For the text-containing cell, return its midpoint in [X, Y] coordinate format. 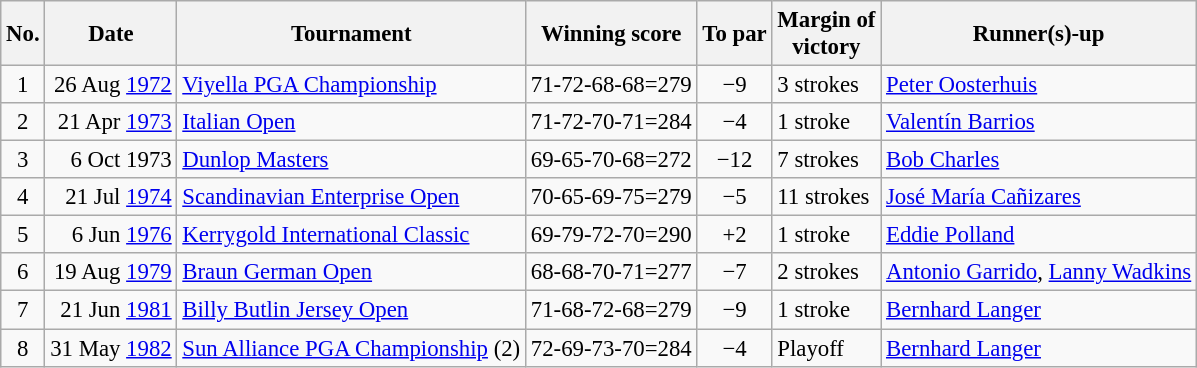
8 [23, 348]
Tournament [352, 34]
11 strokes [826, 197]
4 [23, 197]
5 [23, 235]
3 [23, 160]
71-68-72-68=279 [612, 310]
Italian Open [352, 122]
72-69-73-70=284 [612, 348]
Billy Butlin Jersey Open [352, 310]
21 Jul 1974 [111, 197]
Runner(s)-up [1039, 34]
69-79-72-70=290 [612, 235]
1 [23, 85]
No. [23, 34]
Date [111, 34]
Sun Alliance PGA Championship (2) [352, 348]
Dunlop Masters [352, 160]
−5 [734, 197]
+2 [734, 235]
Playoff [826, 348]
2 [23, 122]
Eddie Polland [1039, 235]
Antonio Garrido, Lanny Wadkins [1039, 273]
Winning score [612, 34]
69-65-70-68=272 [612, 160]
Peter Oosterhuis [1039, 85]
−12 [734, 160]
Viyella PGA Championship [352, 85]
26 Aug 1972 [111, 85]
7 strokes [826, 160]
Valentín Barrios [1039, 122]
2 strokes [826, 273]
3 strokes [826, 85]
José María Cañizares [1039, 197]
−7 [734, 273]
31 May 1982 [111, 348]
6 Oct 1973 [111, 160]
Margin ofvictory [826, 34]
68-68-70-71=277 [612, 273]
Kerrygold International Classic [352, 235]
6 [23, 273]
To par [734, 34]
70-65-69-75=279 [612, 197]
Bob Charles [1039, 160]
Scandinavian Enterprise Open [352, 197]
Braun German Open [352, 273]
21 Jun 1981 [111, 310]
71-72-68-68=279 [612, 85]
19 Aug 1979 [111, 273]
71-72-70-71=284 [612, 122]
7 [23, 310]
6 Jun 1976 [111, 235]
21 Apr 1973 [111, 122]
